Provide the [X, Y] coordinate of the cell's center where the given text is located.  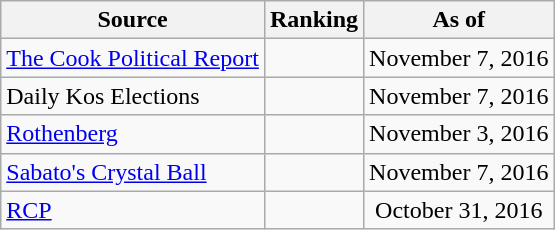
Rothenberg [133, 134]
Daily Kos Elections [133, 96]
Source [133, 20]
Ranking [314, 20]
RCP [133, 210]
November 3, 2016 [459, 134]
As of [459, 20]
The Cook Political Report [133, 58]
October 31, 2016 [459, 210]
Sabato's Crystal Ball [133, 172]
